Identify which cell holds the provided text, then report its [x, y] central coordinate. 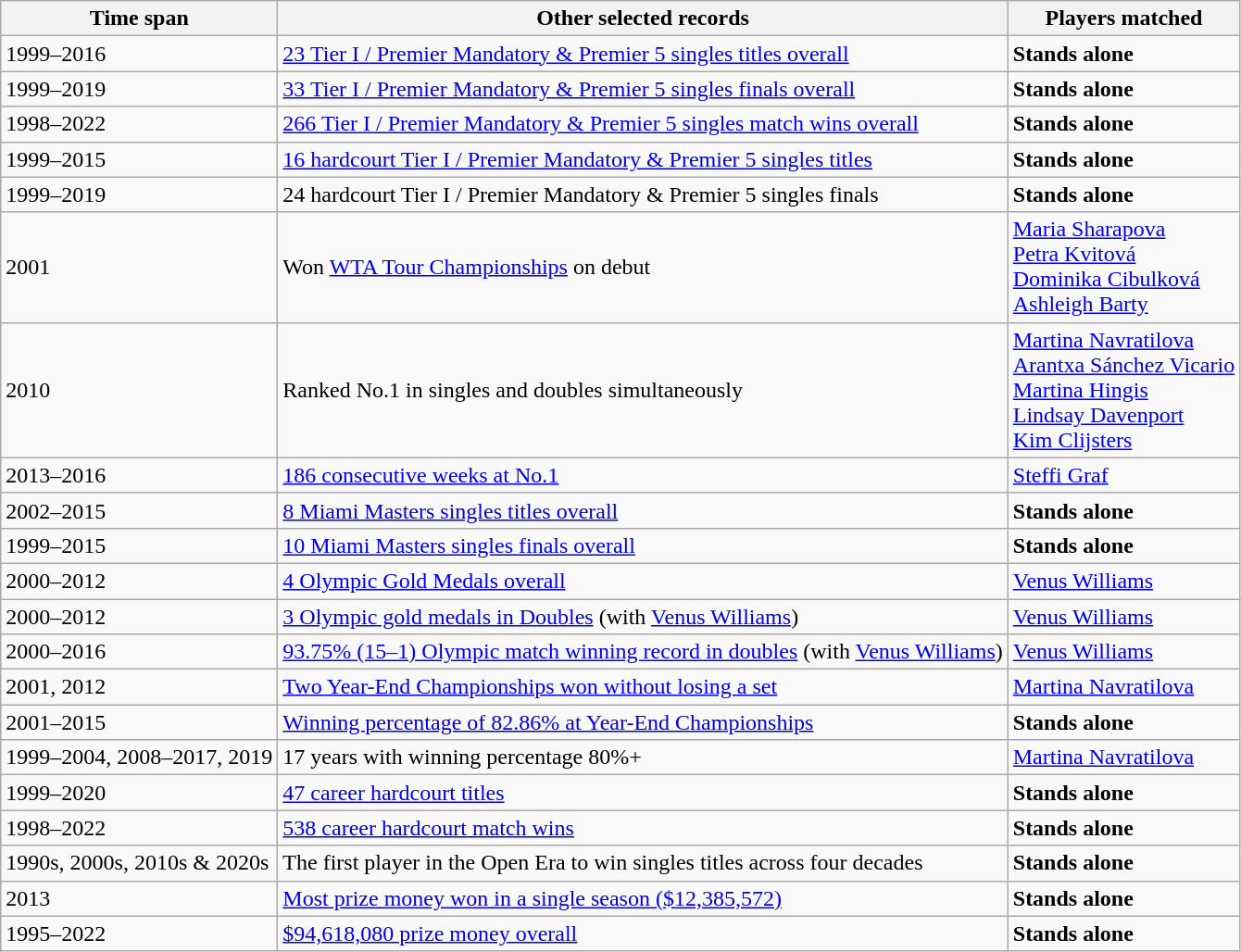
8 Miami Masters singles titles overall [643, 510]
$94,618,080 prize money overall [643, 933]
4 Olympic Gold Medals overall [643, 581]
Most prize money won in a single season ($12,385,572) [643, 898]
Steffi Graf [1123, 475]
266 Tier I / Premier Mandatory & Premier 5 singles match wins overall [643, 124]
17 years with winning percentage 80%+ [643, 758]
24 hardcourt Tier I / Premier Mandatory & Premier 5 singles finals [643, 194]
186 consecutive weeks at No.1 [643, 475]
93.75% (15–1) Olympic match winning record in doubles (with Venus Williams) [643, 652]
1990s, 2000s, 2010s & 2020s [139, 863]
1999–2020 [139, 793]
16 hardcourt Tier I / Premier Mandatory & Premier 5 singles titles [643, 159]
1999–2016 [139, 54]
Winning percentage of 82.86% at Year-End Championships [643, 722]
1999–2004, 2008–2017, 2019 [139, 758]
2013–2016 [139, 475]
Two Year-End Championships won without losing a set [643, 687]
Players matched [1123, 19]
538 career hardcourt match wins [643, 828]
2002–2015 [139, 510]
1995–2022 [139, 933]
47 career hardcourt titles [643, 793]
2001, 2012 [139, 687]
23 Tier I / Premier Mandatory & Premier 5 singles titles overall [643, 54]
Maria SharapovaPetra KvitováDominika CibulkováAshleigh Barty [1123, 267]
Won WTA Tour Championships on debut [643, 267]
2000–2016 [139, 652]
2013 [139, 898]
2001 [139, 267]
3 Olympic gold medals in Doubles (with Venus Williams) [643, 616]
2001–2015 [139, 722]
Other selected records [643, 19]
10 Miami Masters singles finals overall [643, 545]
Martina NavratilovaArantxa Sánchez VicarioMartina HingisLindsay DavenportKim Clijsters [1123, 390]
2010 [139, 390]
Ranked No.1 in singles and doubles simultaneously [643, 390]
33 Tier I / Premier Mandatory & Premier 5 singles finals overall [643, 89]
The first player in the Open Era to win singles titles across four decades [643, 863]
Time span [139, 19]
